For the text-containing cell, return its midpoint in [x, y] coordinate format. 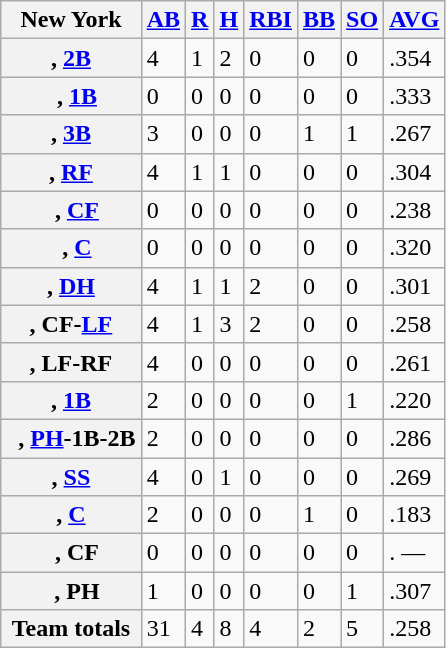
New York [71, 20]
.354 [414, 58]
31 [163, 629]
.267 [414, 134]
H [229, 20]
, 2B [71, 58]
.261 [414, 362]
, PH-1B-2B [71, 438]
SO [362, 20]
RBI [271, 20]
.307 [414, 591]
.304 [414, 172]
R [200, 20]
.286 [414, 438]
, LF-RF [71, 362]
8 [229, 629]
, DH [71, 286]
BB [318, 20]
, PH [71, 591]
.320 [414, 248]
.220 [414, 400]
Team totals [71, 629]
.269 [414, 477]
, CF-LF [71, 324]
, SS [71, 477]
.301 [414, 286]
. — [414, 553]
.238 [414, 210]
AB [163, 20]
, RF [71, 172]
5 [362, 629]
AVG [414, 20]
, 3B [71, 134]
.333 [414, 96]
.183 [414, 515]
